Find where the given text appears and provide that cell's center as (x, y) coordinate. 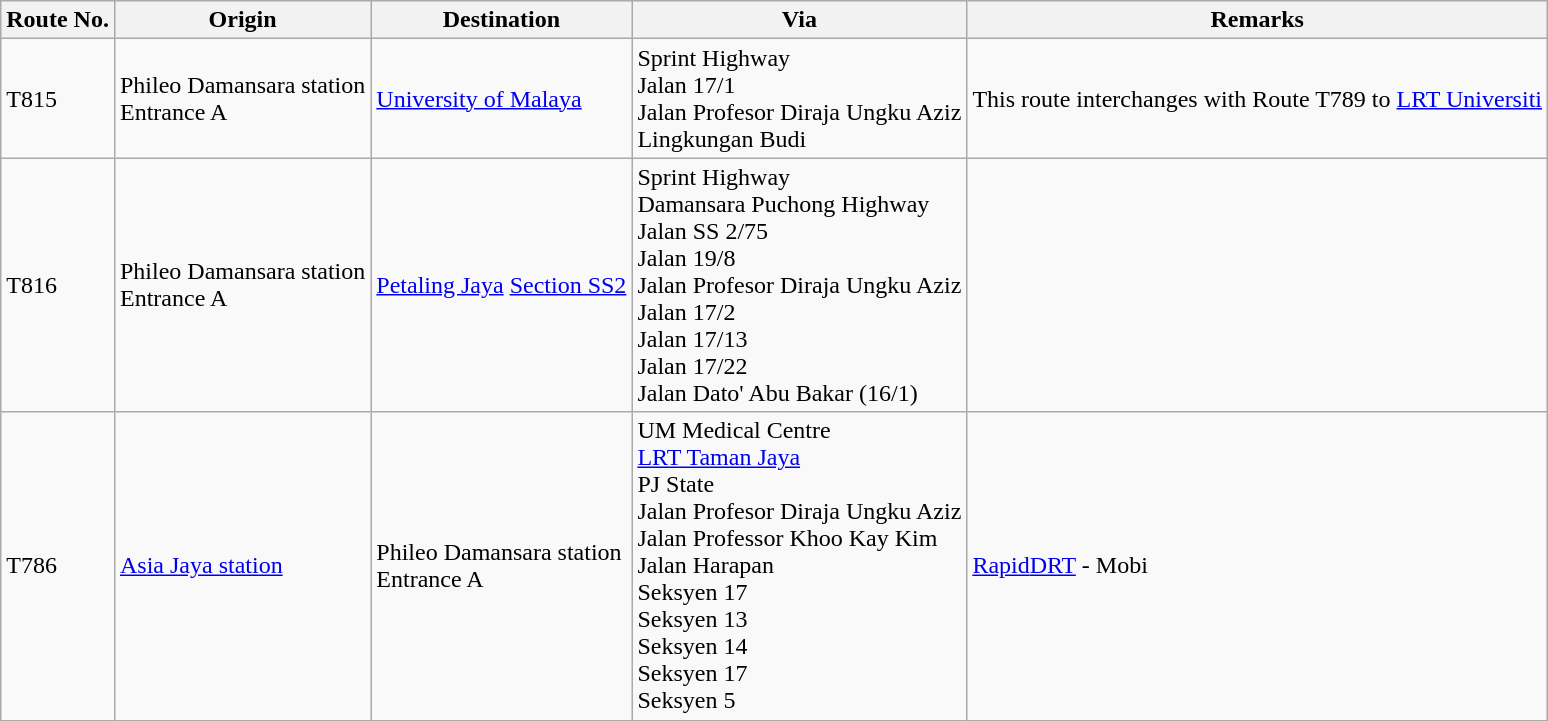
T786 (58, 566)
Via (800, 20)
T815 (58, 98)
University of Malaya (502, 98)
Petaling Jaya Section SS2 (502, 285)
Remarks (1258, 20)
This route interchanges with Route T789 to LRT Universiti (1258, 98)
Origin (242, 20)
Asia Jaya station (242, 566)
Route No. (58, 20)
Destination (502, 20)
T816 (58, 285)
RapidDRT - Mobi (1258, 566)
Sprint Highway Jalan 17/1 Jalan Profesor Diraja Ungku Aziz Lingkungan Budi (800, 98)
